Pinpoint the cell where the given text exists, returning its [x, y] midpoint coordinate. 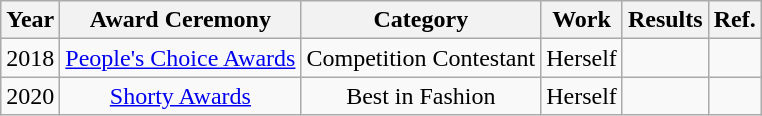
Year [30, 20]
2018 [30, 58]
Best in Fashion [421, 96]
Competition Contestant [421, 58]
Shorty Awards [180, 96]
2020 [30, 96]
Award Ceremony [180, 20]
Work [582, 20]
People's Choice Awards [180, 58]
Results [665, 20]
Ref. [734, 20]
Category [421, 20]
